Provide the (X, Y) coordinate of the cell's center where the given text is located.  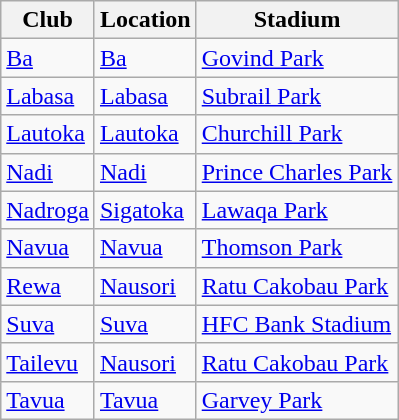
Location (145, 20)
Nadroga (48, 210)
Club (48, 20)
Govind Park (297, 58)
Stadium (297, 20)
Subrail Park (297, 96)
Lawaqa Park (297, 210)
Garvey Park (297, 400)
Prince Charles Park (297, 172)
Thomson Park (297, 248)
HFC Bank Stadium (297, 324)
Churchill Park (297, 134)
Rewa (48, 286)
Sigatoka (145, 210)
Tailevu (48, 362)
